Detect which cell encompasses the target text, then output its (x, y) center coordinate. 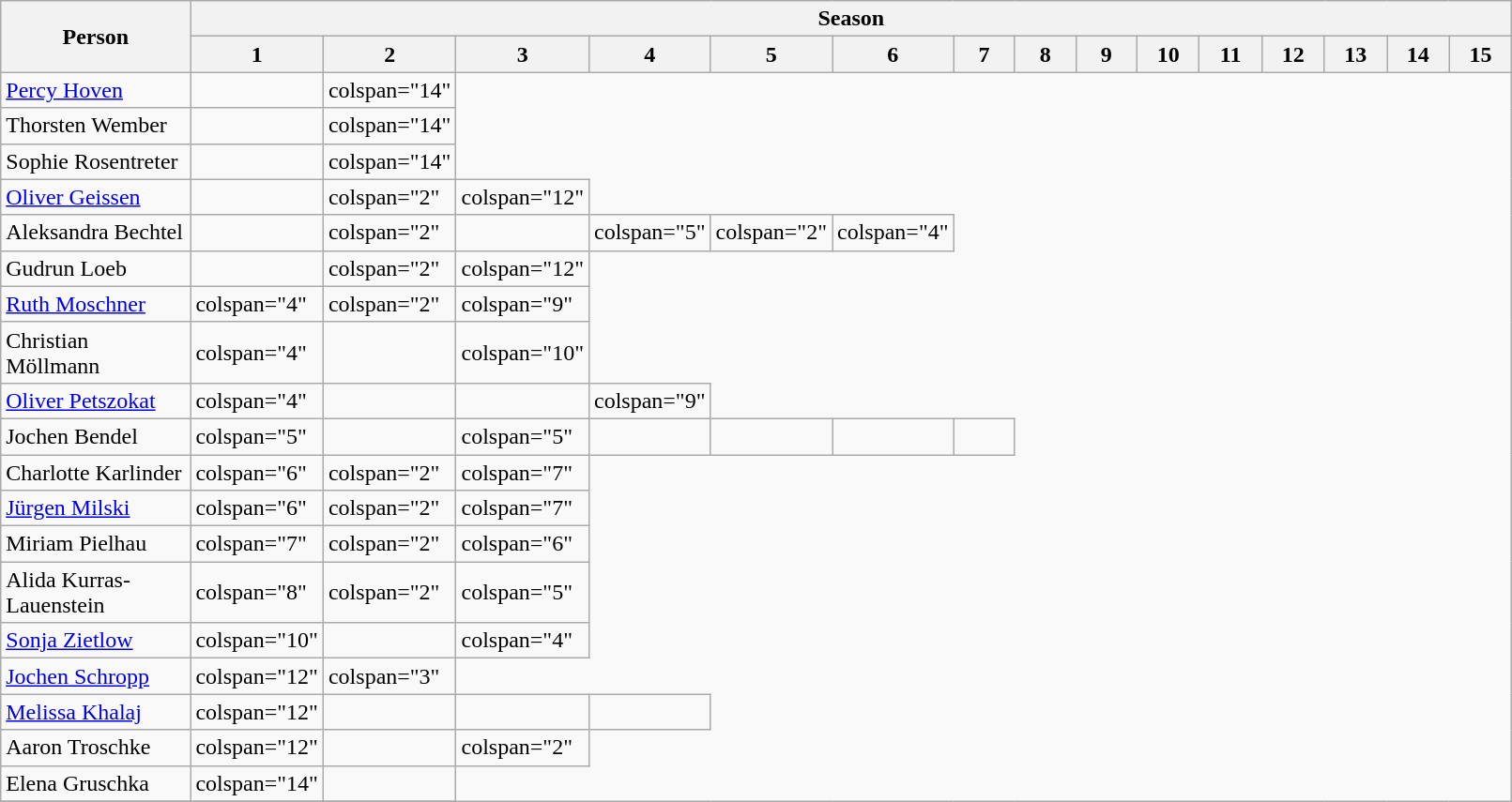
4 (649, 54)
Season (851, 19)
Elena Gruschka (96, 783)
1 (257, 54)
7 (984, 54)
Jochen Bendel (96, 436)
11 (1230, 54)
Percy Hoven (96, 90)
5 (771, 54)
14 (1419, 54)
Oliver Geissen (96, 197)
Sophie Rosentreter (96, 161)
Gudrun Loeb (96, 268)
13 (1355, 54)
Aleksandra Bechtel (96, 233)
15 (1481, 54)
Alida Kurras-Lauenstein (96, 593)
Aaron Troschke (96, 748)
Miriam Pielhau (96, 544)
2 (389, 54)
Sonja Zietlow (96, 641)
Oliver Petszokat (96, 401)
colspan="8" (257, 593)
6 (893, 54)
Christian Möllmann (96, 353)
Melissa Khalaj (96, 712)
Jürgen Milski (96, 508)
colspan="3" (389, 676)
Jochen Schropp (96, 676)
12 (1293, 54)
Charlotte Karlinder (96, 472)
9 (1106, 54)
3 (523, 54)
Person (96, 37)
10 (1168, 54)
Ruth Moschner (96, 304)
Thorsten Wember (96, 126)
8 (1046, 54)
